Locate the cell with the specified text and output its (X, Y) center coordinate. 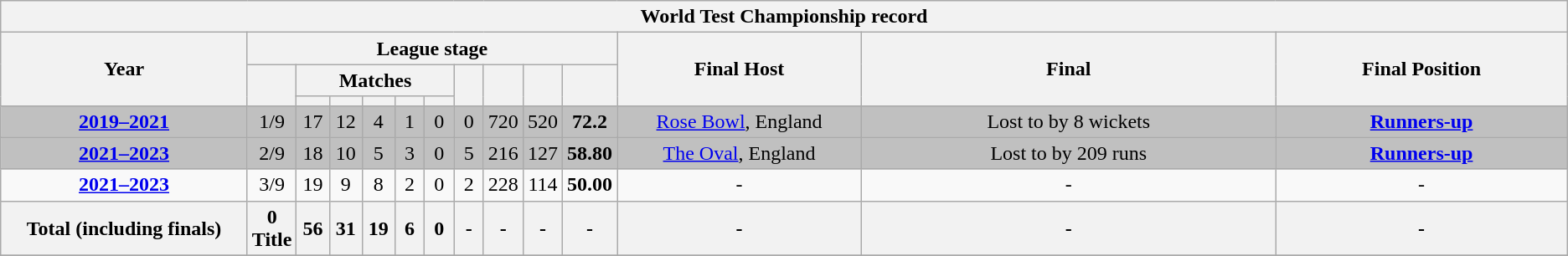
1/9 (271, 121)
The Oval, England (740, 153)
9 (345, 185)
Lost to by 209 runs (1069, 153)
Matches (375, 80)
3/9 (271, 185)
720 (503, 121)
58.80 (590, 153)
1 (409, 121)
Final Position (1421, 69)
72.2 (590, 121)
50.00 (590, 185)
228 (503, 185)
League stage (432, 49)
8 (379, 185)
127 (543, 153)
31 (345, 228)
World Test Championship record (784, 17)
2019–2021 (124, 121)
18 (313, 153)
2/9 (271, 153)
Final (1069, 69)
Lost to by 8 wickets (1069, 121)
216 (503, 153)
6 (409, 228)
0 Title (271, 228)
Rose Bowl, England (740, 121)
3 (409, 153)
520 (543, 121)
114 (543, 185)
4 (379, 121)
10 (345, 153)
Total (including finals) (124, 228)
Year (124, 69)
Final Host (740, 69)
12 (345, 121)
56 (313, 228)
17 (313, 121)
